Return [X, Y] of the center of cell containing provided text 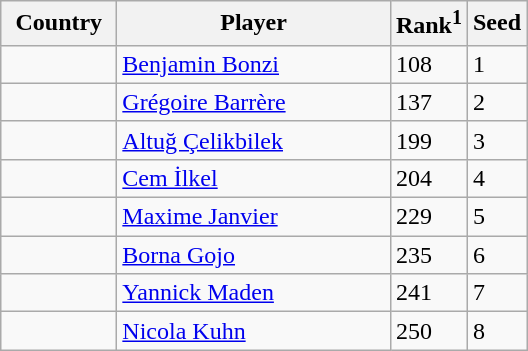
4 [496, 178]
204 [428, 178]
1 [496, 64]
Benjamin Bonzi [254, 64]
Yannick Maden [254, 293]
Grégoire Barrère [254, 102]
Borna Gojo [254, 255]
Player [254, 24]
199 [428, 140]
Maxime Janvier [254, 217]
6 [496, 255]
7 [496, 293]
8 [496, 331]
235 [428, 255]
137 [428, 102]
229 [428, 217]
Nicola Kuhn [254, 331]
241 [428, 293]
Rank1 [428, 24]
Cem İlkel [254, 178]
5 [496, 217]
2 [496, 102]
108 [428, 64]
3 [496, 140]
Country [59, 24]
250 [428, 331]
Altuğ Çelikbilek [254, 140]
Seed [496, 24]
